Identify which cell holds the provided text, then report its (X, Y) central coordinate. 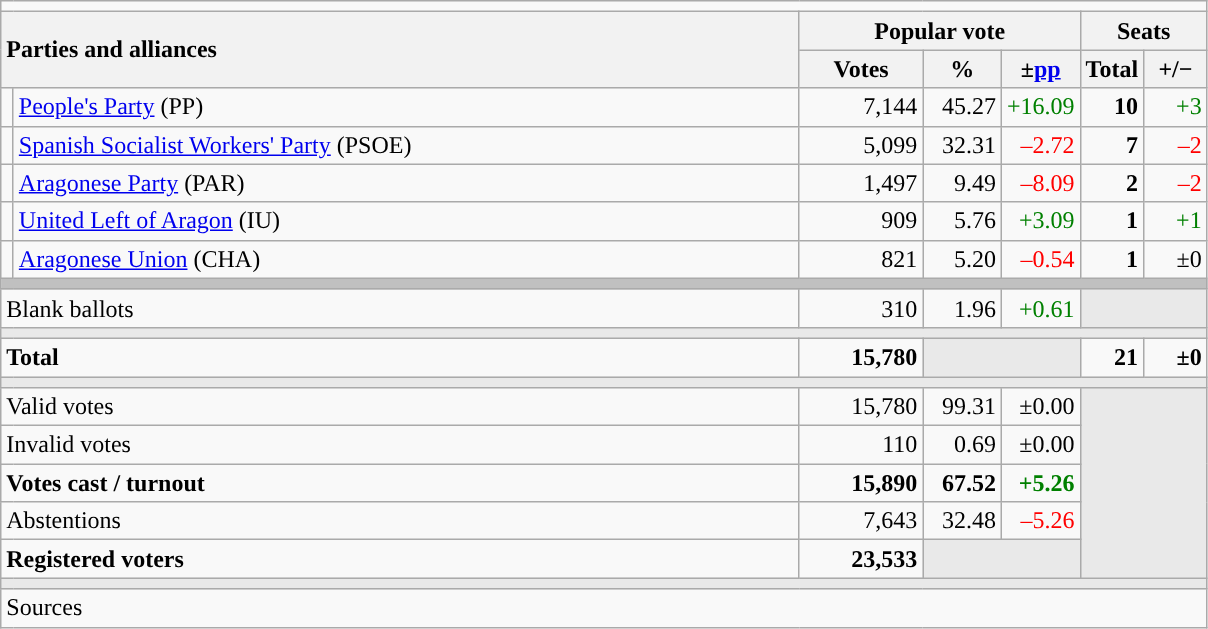
7,144 (861, 107)
5.20 (962, 259)
23,533 (861, 559)
% (962, 69)
Aragonese Party (PAR) (406, 183)
Spanish Socialist Workers' Party (PSOE) (406, 145)
–2.72 (1040, 145)
Registered voters (400, 559)
310 (861, 308)
99.31 (962, 407)
±pp (1040, 69)
1.96 (962, 308)
909 (861, 221)
32.48 (962, 521)
Popular vote (940, 31)
+/− (1176, 69)
9.49 (962, 183)
110 (861, 445)
7,643 (861, 521)
People's Party (PP) (406, 107)
5,099 (861, 145)
0.69 (962, 445)
Votes cast / turnout (400, 483)
45.27 (962, 107)
821 (861, 259)
32.31 (962, 145)
+0.61 (1040, 308)
+16.09 (1040, 107)
Sources (604, 608)
21 (1112, 357)
Abstentions (400, 521)
–8.09 (1040, 183)
1,497 (861, 183)
10 (1112, 107)
67.52 (962, 483)
+1 (1176, 221)
Seats (1144, 31)
Invalid votes (400, 445)
5.76 (962, 221)
Blank ballots (400, 308)
+5.26 (1040, 483)
Valid votes (400, 407)
7 (1112, 145)
Votes (861, 69)
+3 (1176, 107)
2 (1112, 183)
–0.54 (1040, 259)
United Left of Aragon (IU) (406, 221)
Aragonese Union (CHA) (406, 259)
Parties and alliances (400, 50)
+3.09 (1040, 221)
–5.26 (1040, 521)
15,890 (861, 483)
